From the cell containing the given text, extract its center point as [x, y] coordinate. 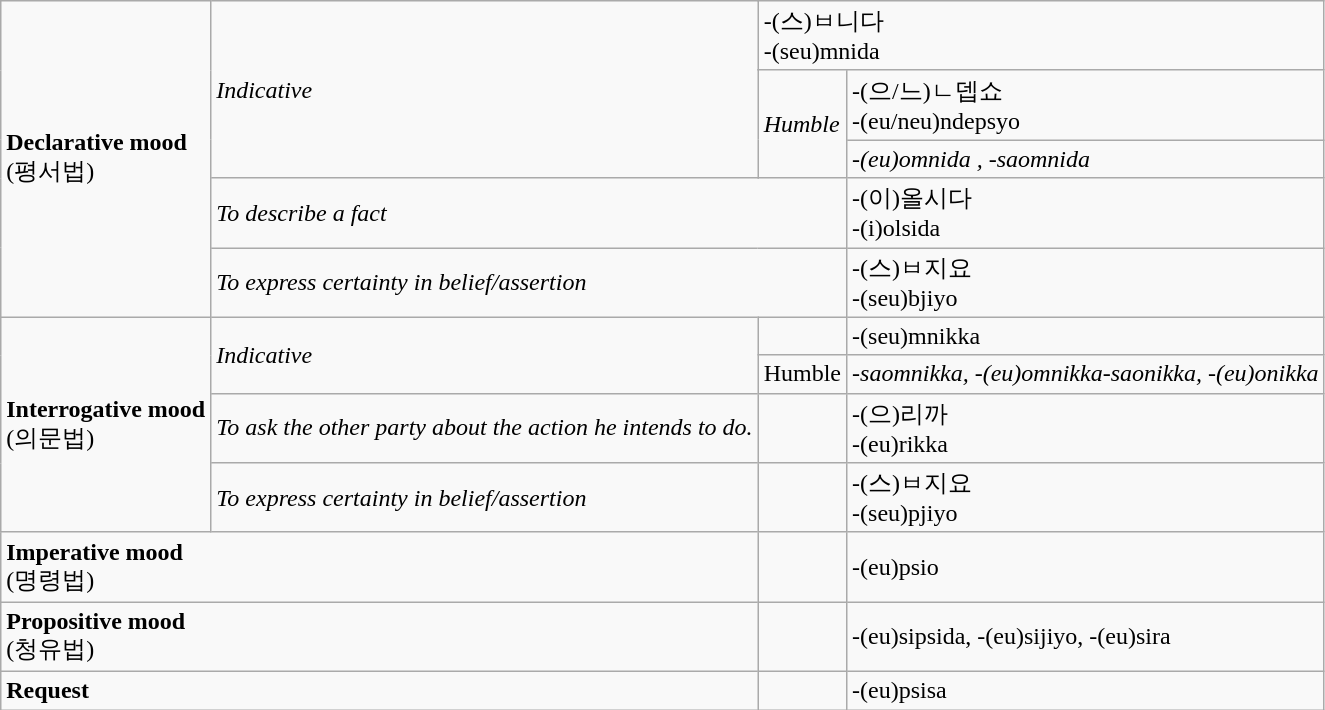
-(스)ㅂ니다-(seu)mnida [1041, 36]
Propositive mood(청유법) [380, 637]
-(eu)psio [1086, 567]
-(eu)omnida , -saomnida [1086, 159]
-saomnikka, -(eu)omnikka-saonikka, -(eu)onikka [1086, 374]
-(으/느)ㄴ뎁쇼-(eu/neu)ndepsyo [1086, 105]
Declarative mood(평서법) [106, 159]
To ask the other party about the action he intends to do. [484, 428]
-(eu)sipsida, -(eu)sijiyo, -(eu)sira [1086, 637]
-(seu)mnikka [1086, 336]
-(스)ㅂ지요-(seu)pjiyo [1086, 498]
-(이)올시다-(i)olsida [1086, 213]
Request [380, 690]
Imperative mood(명령법) [380, 567]
To describe a fact [529, 213]
Interrogative mood(의문법) [106, 424]
-(스)ㅂ지요-(seu)bjiyo [1086, 283]
-(으)리까-(eu)rikka [1086, 428]
-(eu)psisa [1086, 690]
